Determine the [x, y] coordinate at the center of the cell enclosing the given text.  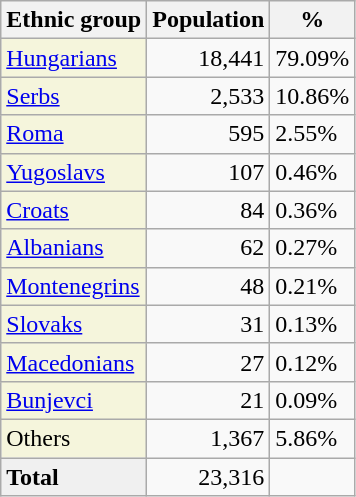
10.86% [312, 96]
Hungarians [74, 58]
2,533 [208, 96]
Roma [74, 134]
0.36% [312, 210]
Montenegrins [74, 286]
5.86% [312, 438]
Bunjevci [74, 400]
Macedonians [74, 362]
79.09% [312, 58]
84 [208, 210]
% [312, 20]
62 [208, 248]
Croats [74, 210]
Total [74, 477]
0.13% [312, 324]
Yugoslavs [74, 172]
Albanians [74, 248]
Serbs [74, 96]
0.12% [312, 362]
Population [208, 20]
48 [208, 286]
2.55% [312, 134]
23,316 [208, 477]
0.09% [312, 400]
595 [208, 134]
0.46% [312, 172]
27 [208, 362]
107 [208, 172]
31 [208, 324]
Slovaks [74, 324]
1,367 [208, 438]
21 [208, 400]
Ethnic group [74, 20]
Others [74, 438]
0.27% [312, 248]
0.21% [312, 286]
18,441 [208, 58]
